From the cell containing the given text, extract its center point as [X, Y] coordinate. 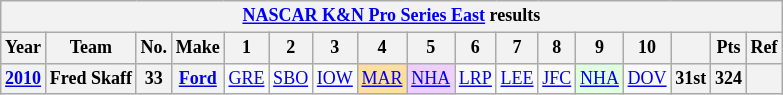
5 [431, 48]
Ford [198, 78]
NASCAR K&N Pro Series East results [392, 16]
JFC [557, 78]
Pts [729, 48]
Year [24, 48]
33 [154, 78]
Ref [764, 48]
GRE [246, 78]
Make [198, 48]
SBO [291, 78]
2 [291, 48]
No. [154, 48]
9 [600, 48]
Team [90, 48]
2010 [24, 78]
31st [691, 78]
324 [729, 78]
4 [382, 48]
3 [334, 48]
6 [475, 48]
IOW [334, 78]
LRP [475, 78]
DOV [647, 78]
MAR [382, 78]
8 [557, 48]
1 [246, 48]
Fred Skaff [90, 78]
10 [647, 48]
7 [517, 48]
LEE [517, 78]
